Capture the cell that displays the provided text and extract its [x, y] central coordinate. 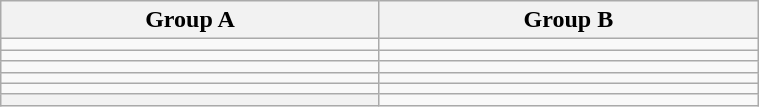
Group A [190, 20]
Group B [568, 20]
